For the text-containing cell, return its midpoint in [X, Y] coordinate format. 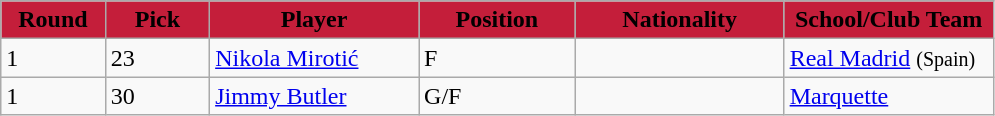
23 [157, 58]
Nikola Mirotić [314, 58]
Marquette [888, 96]
School/Club Team [888, 20]
Nationality [680, 20]
Position [498, 20]
30 [157, 96]
Player [314, 20]
G/F [498, 96]
Real Madrid (Spain) [888, 58]
Pick [157, 20]
Jimmy Butler [314, 96]
F [498, 58]
Round [53, 20]
